Extract the [x, y] coordinate from the center of the cell holding the provided text.  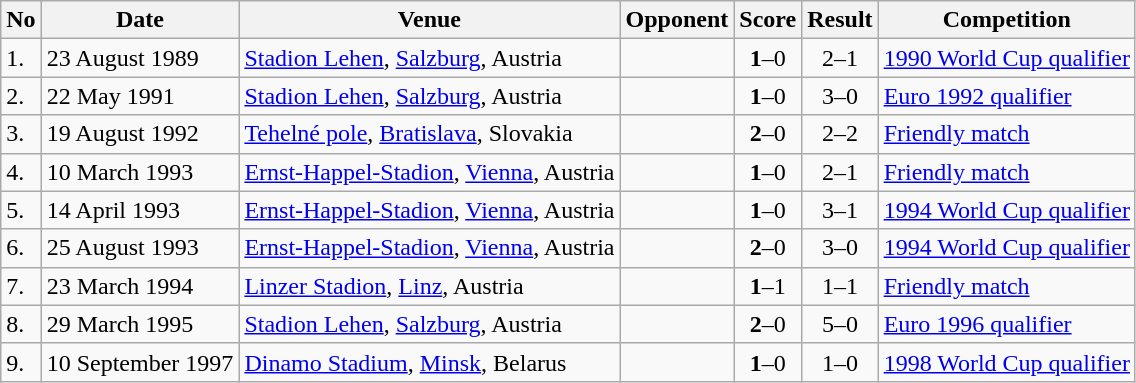
1. [21, 58]
7. [21, 286]
Dinamo Stadium, Minsk, Belarus [430, 362]
5. [21, 210]
2–2 [840, 134]
14 April 1993 [140, 210]
5–0 [840, 324]
9. [21, 362]
3–1 [840, 210]
2. [21, 96]
Linzer Stadion, Linz, Austria [430, 286]
22 May 1991 [140, 96]
3. [21, 134]
Score [768, 20]
Result [840, 20]
8. [21, 324]
29 March 1995 [140, 324]
6. [21, 248]
1990 World Cup qualifier [1006, 58]
Euro 1996 qualifier [1006, 324]
Tehelné pole, Bratislava, Slovakia [430, 134]
Venue [430, 20]
25 August 1993 [140, 248]
Date [140, 20]
1998 World Cup qualifier [1006, 362]
No [21, 20]
Euro 1992 qualifier [1006, 96]
10 September 1997 [140, 362]
23 March 1994 [140, 286]
10 March 1993 [140, 172]
19 August 1992 [140, 134]
4. [21, 172]
Competition [1006, 20]
Opponent [677, 20]
23 August 1989 [140, 58]
